Locate the cell with the specified text and output its (x, y) center coordinate. 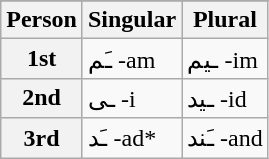
ـیم -im (226, 59)
ـَد -ad* (132, 138)
Plural (226, 20)
2nd (42, 98)
3rd (42, 138)
ـید -id (226, 98)
Singular (132, 20)
ـَم -am (132, 59)
Person (42, 20)
ـَند -and (226, 138)
ـی -i (132, 98)
1st (42, 59)
